Capture the cell that displays the provided text and extract its (x, y) central coordinate. 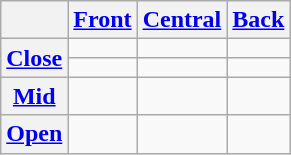
Front (102, 20)
Mid (34, 96)
Back (258, 20)
Open (34, 134)
Central (182, 20)
Close (34, 58)
